For the text-containing cell, return its midpoint in [x, y] coordinate format. 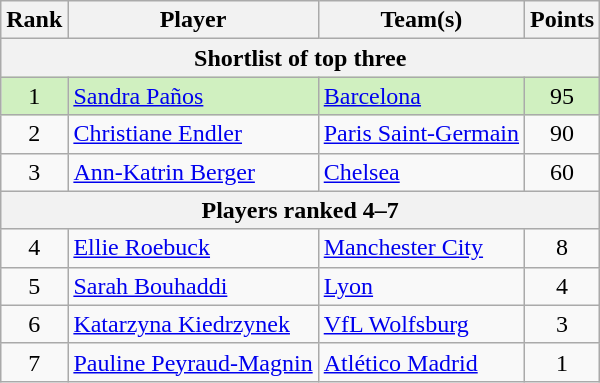
8 [562, 248]
Manchester City [421, 248]
Katarzyna Kiedrzynek [193, 324]
Shortlist of top three [300, 58]
5 [34, 286]
Points [562, 20]
Lyon [421, 286]
Chelsea [421, 172]
Sarah Bouhaddi [193, 286]
Christiane Endler [193, 134]
Player [193, 20]
Ellie Roebuck [193, 248]
Barcelona [421, 96]
Sandra Paños [193, 96]
6 [34, 324]
95 [562, 96]
Paris Saint-Germain [421, 134]
Players ranked 4–7 [300, 210]
VfL Wolfsburg [421, 324]
60 [562, 172]
90 [562, 134]
Rank [34, 20]
7 [34, 362]
Pauline Peyraud-Magnin [193, 362]
2 [34, 134]
Ann-Katrin Berger [193, 172]
Atlético Madrid [421, 362]
Team(s) [421, 20]
